Extract the [x, y] coordinate from the center of the cell holding the provided text.  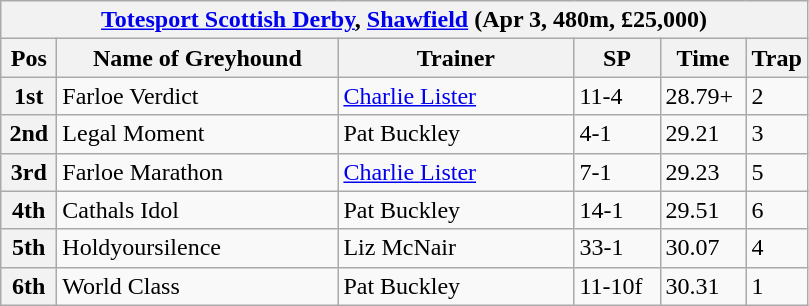
29.23 [703, 172]
Trap [776, 58]
5th [29, 248]
1 [776, 286]
3 [776, 134]
11-4 [617, 96]
33-1 [617, 248]
Farloe Marathon [198, 172]
2nd [29, 134]
6 [776, 210]
14-1 [617, 210]
Time [703, 58]
4th [29, 210]
6th [29, 286]
Liz McNair [456, 248]
Name of Greyhound [198, 58]
4-1 [617, 134]
Pos [29, 58]
30.31 [703, 286]
Trainer [456, 58]
Totesport Scottish Derby, Shawfield (Apr 3, 480m, £25,000) [404, 20]
11-10f [617, 286]
Holdyoursilence [198, 248]
3rd [29, 172]
4 [776, 248]
29.21 [703, 134]
Farloe Verdict [198, 96]
1st [29, 96]
29.51 [703, 210]
Legal Moment [198, 134]
World Class [198, 286]
30.07 [703, 248]
28.79+ [703, 96]
2 [776, 96]
Cathals Idol [198, 210]
5 [776, 172]
SP [617, 58]
7-1 [617, 172]
